Output the (x, y) coordinate of the center of the cell containing the given text.  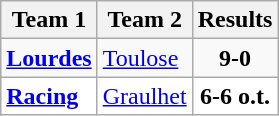
Results (235, 20)
Racing (49, 96)
9-0 (235, 58)
Lourdes (49, 58)
Team 1 (49, 20)
6-6 o.t. (235, 96)
Toulose (144, 58)
Graulhet (144, 96)
Team 2 (144, 20)
